Identify which cell holds the provided text, then report its [X, Y] central coordinate. 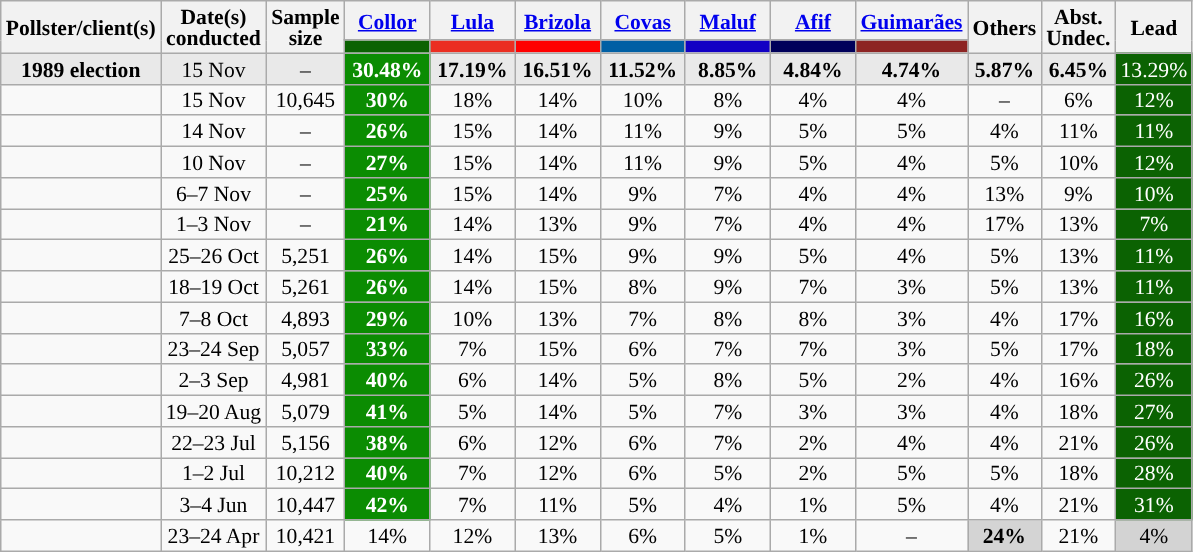
5,251 [305, 256]
6.45% [1078, 68]
Maluf [728, 20]
10,645 [305, 100]
Abst.Undec. [1078, 27]
10,421 [305, 536]
18–19 Oct [214, 286]
Date(s)conducted [214, 27]
Collor [388, 20]
30% [388, 100]
5,156 [305, 442]
3–4 Jun [214, 504]
10,447 [305, 504]
1–2 Jul [214, 474]
29% [388, 318]
1–3 Nov [214, 224]
28% [1154, 474]
4,893 [305, 318]
23–24 Sep [214, 348]
5,057 [305, 348]
1989 election [81, 68]
8.85% [728, 68]
23–24 Apr [214, 536]
Brizola [558, 20]
10,212 [305, 474]
7–8 Oct [214, 318]
4.74% [911, 68]
Lead [1154, 27]
24% [1005, 536]
Others [1005, 27]
42% [388, 504]
14 Nov [214, 132]
11.52% [642, 68]
5.87% [1005, 68]
19–20 Aug [214, 412]
Samplesize [305, 27]
5,261 [305, 286]
25% [388, 194]
10 Nov [214, 162]
Lula [472, 20]
38% [388, 442]
4,981 [305, 380]
6–7 Nov [214, 194]
4.84% [812, 68]
Pollster/client(s) [81, 27]
22–23 Jul [214, 442]
33% [388, 348]
25–26 Oct [214, 256]
31% [1154, 504]
30.48% [388, 68]
16.51% [558, 68]
Covas [642, 20]
41% [388, 412]
Afif [812, 20]
5,079 [305, 412]
2–3 Sep [214, 380]
Guimarães [911, 20]
13.29% [1154, 68]
17.19% [472, 68]
